Search for the cell housing the specified text and yield its [X, Y] center coordinate. 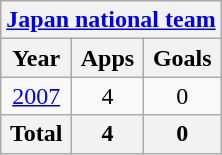
Year [36, 58]
Japan national team [111, 20]
Goals [182, 58]
Apps [108, 58]
Total [36, 134]
2007 [36, 96]
